Return [X, Y] of the center of cell containing provided text 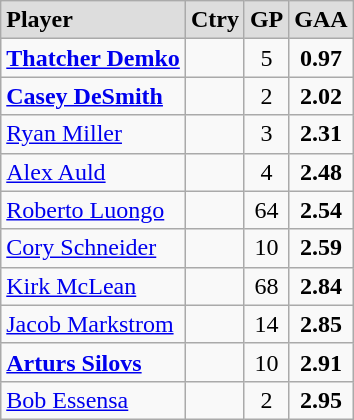
Player [94, 20]
2.31 [321, 134]
3 [266, 134]
2.85 [321, 324]
Alex Auld [94, 172]
Roberto Luongo [94, 210]
68 [266, 286]
2.91 [321, 362]
GAA [321, 20]
Cory Schneider [94, 248]
2.84 [321, 286]
Thatcher Demko [94, 58]
Casey DeSmith [94, 96]
Arturs Silovs [94, 362]
Bob Essensa [94, 400]
Kirk McLean [94, 286]
2.54 [321, 210]
Jacob Markstrom [94, 324]
2.02 [321, 96]
4 [266, 172]
0.97 [321, 58]
GP [266, 20]
Ryan Miller [94, 134]
2.59 [321, 248]
64 [266, 210]
Ctry [214, 20]
5 [266, 58]
14 [266, 324]
2.95 [321, 400]
2.48 [321, 172]
